Capture the cell that displays the provided text and extract its (x, y) central coordinate. 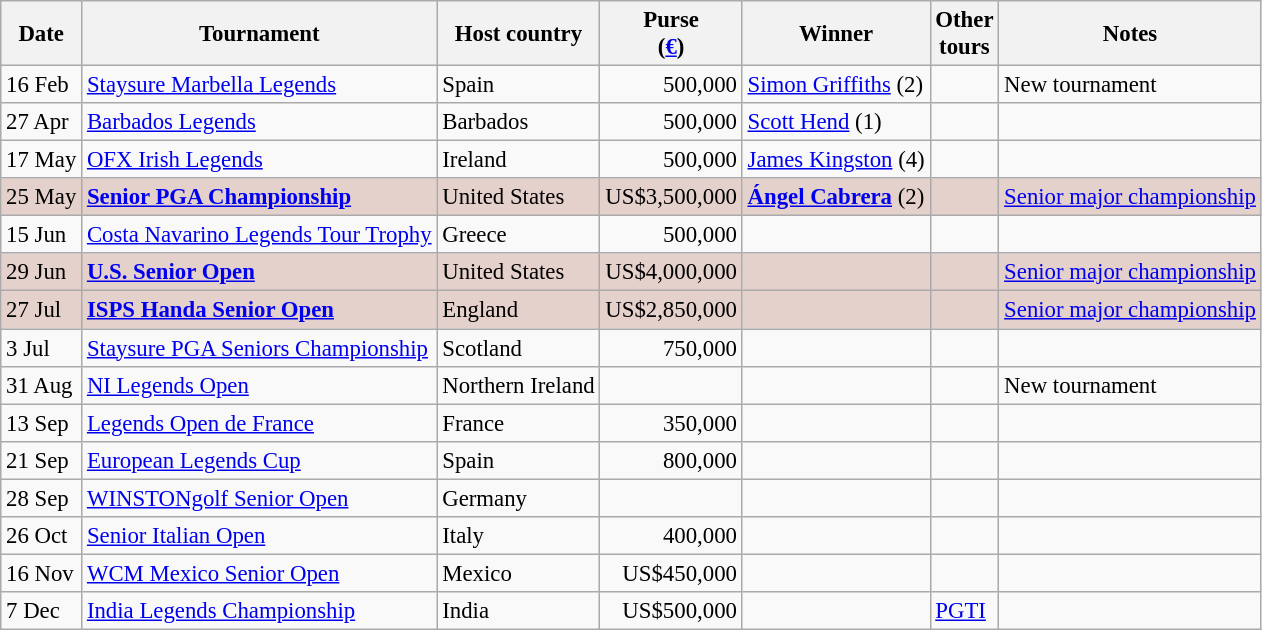
Italy (518, 536)
NI Legends Open (260, 385)
Greece (518, 235)
400,000 (671, 536)
US$2,850,000 (671, 310)
27 Jul (42, 310)
Ireland (518, 160)
Date (42, 34)
European Legends Cup (260, 460)
31 Aug (42, 385)
PGTI (964, 611)
Legends Open de France (260, 423)
James Kingston (4) (836, 160)
25 May (42, 197)
Senior PGA Championship (260, 197)
Winner (836, 34)
7 Dec (42, 611)
US$3,500,000 (671, 197)
WINSTONgolf Senior Open (260, 498)
Tournament (260, 34)
28 Sep (42, 498)
India Legends Championship (260, 611)
27 Apr (42, 122)
Germany (518, 498)
France (518, 423)
Scott Hend (1) (836, 122)
3 Jul (42, 348)
350,000 (671, 423)
U.S. Senior Open (260, 273)
Notes (1130, 34)
US$4,000,000 (671, 273)
Barbados (518, 122)
Costa Navarino Legends Tour Trophy (260, 235)
16 Nov (42, 573)
17 May (42, 160)
800,000 (671, 460)
Simon Griffiths (2) (836, 85)
England (518, 310)
13 Sep (42, 423)
Barbados Legends (260, 122)
Othertours (964, 34)
Mexico (518, 573)
WCM Mexico Senior Open (260, 573)
15 Jun (42, 235)
Northern Ireland (518, 385)
29 Jun (42, 273)
OFX Irish Legends (260, 160)
Purse(€) (671, 34)
750,000 (671, 348)
ISPS Handa Senior Open (260, 310)
Senior Italian Open (260, 536)
Ángel Cabrera (2) (836, 197)
26 Oct (42, 536)
Scotland (518, 348)
Staysure PGA Seniors Championship (260, 348)
16 Feb (42, 85)
India (518, 611)
US$500,000 (671, 611)
Host country (518, 34)
Staysure Marbella Legends (260, 85)
US$450,000 (671, 573)
21 Sep (42, 460)
